Return [x, y] of the center of cell containing provided text 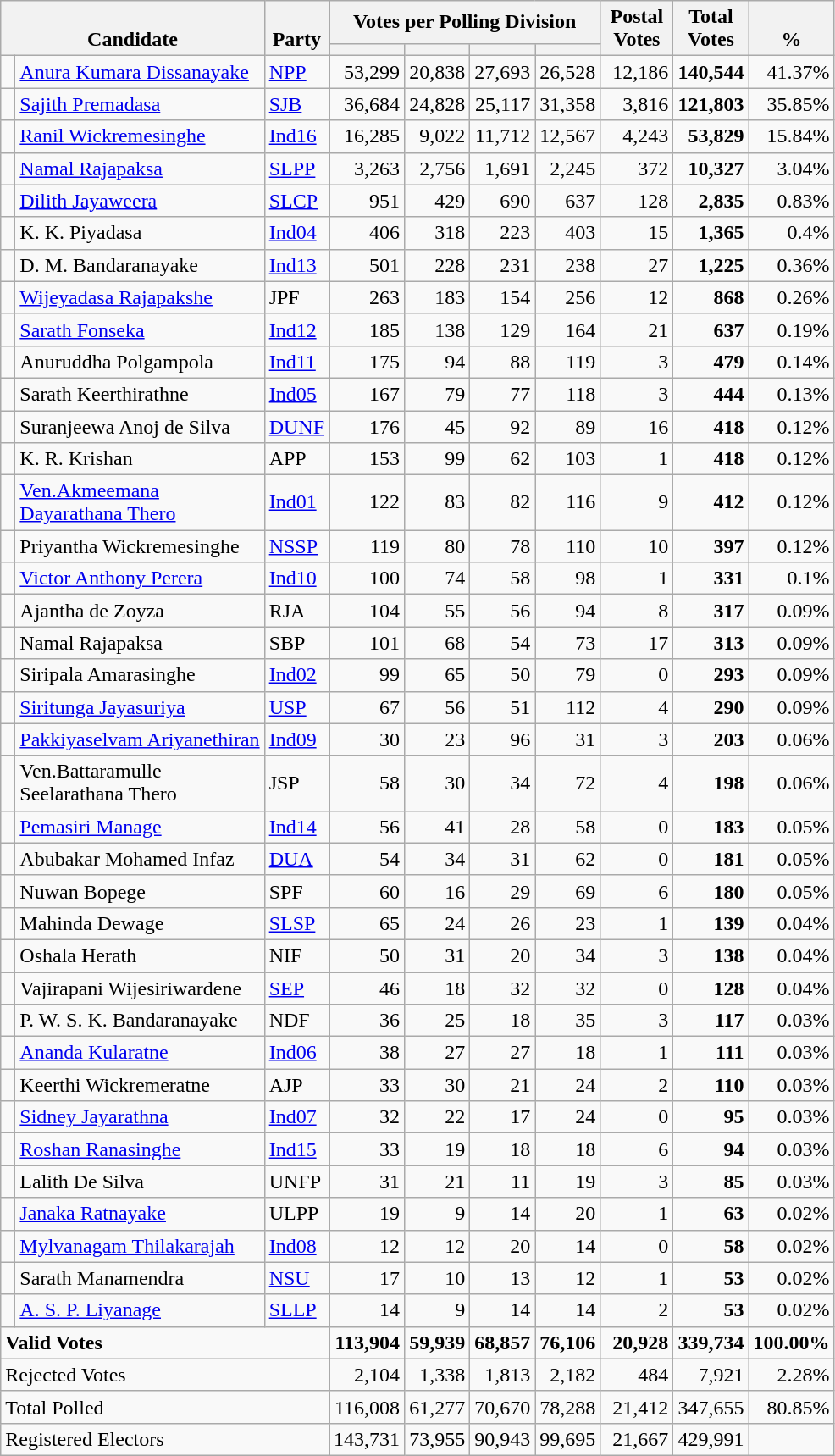
318 [437, 233]
290 [711, 707]
SLPP [296, 169]
181 [711, 859]
Dilith Jayaweera [140, 201]
NIF [296, 955]
Ind13 [296, 265]
PostalVotes [637, 29]
63 [711, 1214]
K. K. Piyadasa [140, 233]
74 [437, 579]
72 [567, 783]
15.84% [791, 136]
Suranjeewa Anoj de Silva [140, 426]
JPF [296, 297]
SLSP [296, 923]
0.1% [791, 579]
372 [637, 169]
41 [437, 827]
203 [711, 739]
Sajith Premadasa [140, 104]
46 [368, 988]
112 [567, 707]
412 [711, 503]
55 [437, 611]
78 [503, 546]
Keerthi Wickremeratne [140, 1085]
3,816 [637, 104]
429,991 [711, 1439]
20,838 [437, 72]
Ind06 [296, 1053]
31,358 [567, 104]
41.37% [791, 72]
8 [637, 611]
78,288 [567, 1407]
12,567 [567, 136]
Siritunga Jayasuriya [140, 707]
Ven.AkmeemanaDayarathana Thero [140, 503]
12,186 [637, 72]
Ind08 [296, 1246]
154 [503, 297]
Anuruddha Polgampola [140, 362]
223 [503, 233]
403 [567, 233]
Oshala Herath [140, 955]
868 [711, 297]
10,327 [711, 169]
27,693 [503, 72]
100.00% [791, 1343]
Valid Votes [165, 1343]
406 [368, 233]
SLLP [296, 1310]
347,655 [711, 1407]
Ind05 [296, 394]
77 [503, 394]
20,928 [637, 1343]
99,695 [567, 1439]
Vajirapani Wijesiriwardene [140, 988]
13 [503, 1278]
228 [437, 265]
122 [368, 503]
Ind11 [296, 362]
0.36% [791, 265]
Ind01 [296, 503]
80.85% [791, 1407]
26 [503, 923]
2,756 [437, 169]
25,117 [503, 104]
Candidate [132, 29]
484 [637, 1375]
113,904 [368, 1343]
111 [711, 1053]
444 [711, 394]
Pakkiyaselvam Ariyanethiran [140, 739]
35 [567, 1021]
0.26% [791, 297]
2,182 [567, 1375]
Ind07 [296, 1117]
NDF [296, 1021]
153 [368, 459]
1,338 [437, 1375]
Ajantha de Zoyza [140, 611]
4,243 [637, 136]
SEP [296, 988]
NPP [296, 72]
68 [437, 643]
2,104 [368, 1375]
76,106 [567, 1343]
Votes per Polling Division [465, 22]
Priyantha Wickremesinghe [140, 546]
26,528 [567, 72]
38 [368, 1053]
198 [711, 783]
92 [503, 426]
116 [567, 503]
29 [503, 891]
Rejected Votes [165, 1375]
24,828 [437, 104]
SJB [296, 104]
22 [437, 1117]
429 [437, 201]
53,299 [368, 72]
83 [437, 503]
Sidney Jayarathna [140, 1117]
Total Votes [711, 29]
129 [503, 329]
69 [567, 891]
SBP [296, 643]
104 [368, 611]
USP [296, 707]
293 [711, 675]
51 [503, 707]
0.19% [791, 329]
98 [567, 579]
Lalith De Silva [140, 1182]
80 [437, 546]
Ind09 [296, 739]
Ananda Kularatne [140, 1053]
61,277 [437, 1407]
176 [368, 426]
UNFP [296, 1182]
90,943 [503, 1439]
2,245 [567, 169]
SLCP [296, 201]
951 [368, 201]
331 [711, 579]
67 [368, 707]
% [791, 29]
Ind15 [296, 1149]
100 [368, 579]
0.14% [791, 362]
DUNF [296, 426]
A. S. P. Liyanage [140, 1310]
36,684 [368, 104]
118 [567, 394]
Ranil Wickremesinghe [140, 136]
45 [437, 426]
690 [503, 201]
Ind10 [296, 579]
Abubakar Mohamed Infaz [140, 859]
3.04% [791, 169]
APP [296, 459]
103 [567, 459]
0.4% [791, 233]
Ind12 [296, 329]
16,285 [368, 136]
Roshan Ranasinghe [140, 1149]
185 [368, 329]
89 [567, 426]
Victor Anthony Perera [140, 579]
25 [437, 1021]
RJA [296, 611]
140,544 [711, 72]
167 [368, 394]
96 [503, 739]
NSSP [296, 546]
95 [711, 1117]
Wijeyadasa Rajapakshe [140, 297]
28 [503, 827]
256 [567, 297]
82 [503, 503]
68,857 [503, 1343]
313 [711, 643]
Party [296, 29]
Ind14 [296, 827]
Janaka Ratnayake [140, 1214]
Mahinda Dewage [140, 923]
Mylvanagam Thilakarajah [140, 1246]
1,365 [711, 233]
70,670 [503, 1407]
1,225 [711, 265]
D. M. Bandaranayake [140, 265]
1,813 [503, 1375]
Ven.BattaramulleSeelarathana Thero [140, 783]
60 [368, 891]
175 [368, 362]
Sarath Keerthirathne [140, 394]
317 [711, 611]
15 [637, 233]
Ind16 [296, 136]
Ind02 [296, 675]
NSU [296, 1278]
101 [368, 643]
88 [503, 362]
DUA [296, 859]
9,022 [437, 136]
117 [711, 1021]
11,712 [503, 136]
2,835 [711, 201]
73 [567, 643]
121,803 [711, 104]
JSP [296, 783]
11 [503, 1182]
Anura Kumara Dissanayake [140, 72]
Sarath Manamendra [140, 1278]
Nuwan Bopege [140, 891]
ULPP [296, 1214]
73,955 [437, 1439]
K. R. Krishan [140, 459]
263 [368, 297]
Registered Electors [165, 1439]
35.85% [791, 104]
P. W. S. K. Bandaranayake [140, 1021]
1,691 [503, 169]
59,939 [437, 1343]
Sarath Fonseka [140, 329]
21,667 [637, 1439]
3,263 [368, 169]
139 [711, 923]
116,008 [368, 1407]
21,412 [637, 1407]
36 [368, 1021]
0.83% [791, 201]
164 [567, 329]
143,731 [368, 1439]
479 [711, 362]
AJP [296, 1085]
85 [711, 1182]
53,829 [711, 136]
Total Polled [165, 1407]
Ind04 [296, 233]
2.28% [791, 1375]
231 [503, 265]
397 [711, 546]
SPF [296, 891]
339,734 [711, 1343]
Pemasiri Manage [140, 827]
501 [368, 265]
7,921 [711, 1375]
238 [567, 265]
Siripala Amarasinghe [140, 675]
0.13% [791, 394]
180 [711, 891]
